Detect which cell encompasses the target text, then output its [x, y] center coordinate. 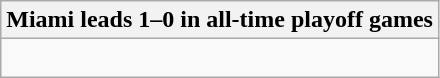
Miami leads 1–0 in all-time playoff games [220, 20]
